Locate the cell with the specified text and output its (x, y) center coordinate. 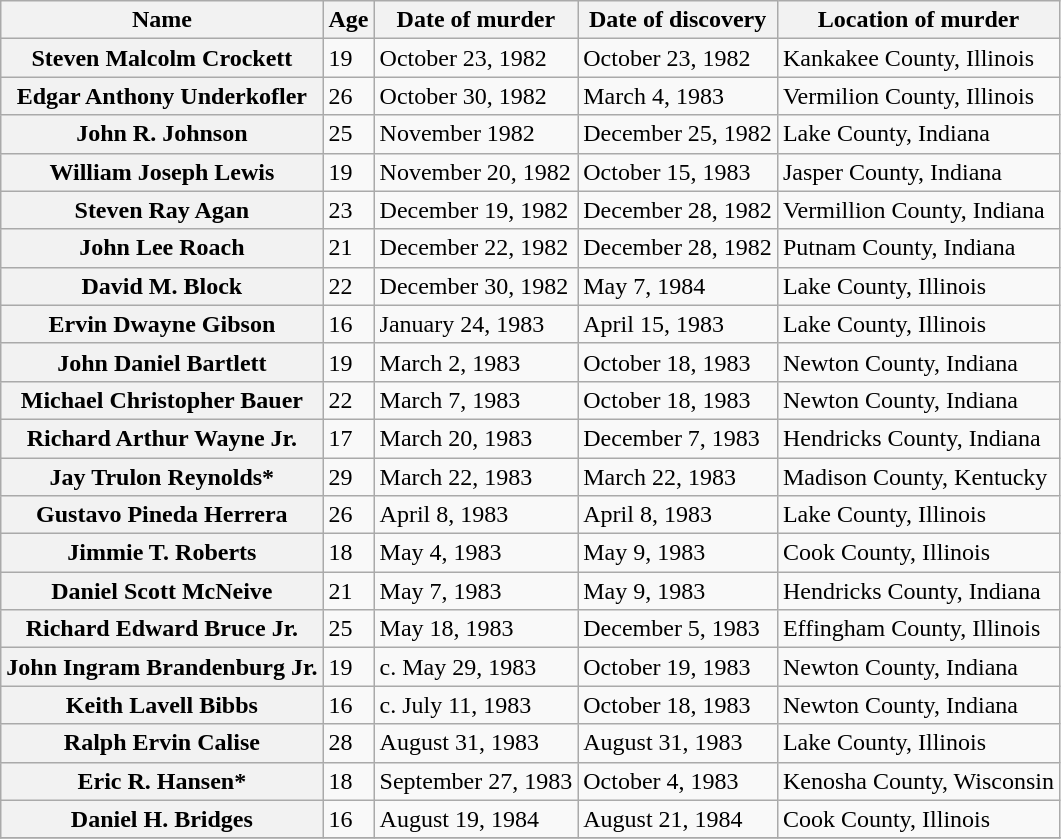
Kankakee County, Illinois (918, 58)
Eric R. Hansen* (162, 781)
Steven Ray Agan (162, 210)
29 (348, 477)
Richard Arthur Wayne Jr. (162, 438)
John R. Johnson (162, 134)
December 19, 1982 (476, 210)
April 15, 1983 (678, 324)
May 18, 1983 (476, 629)
Edgar Anthony Underkofler (162, 96)
Daniel H. Bridges (162, 819)
May 7, 1983 (476, 591)
August 19, 1984 (476, 819)
Kenosha County, Wisconsin (918, 781)
Keith Lavell Bibbs (162, 705)
Gustavo Pineda Herrera (162, 515)
Jasper County, Indiana (918, 172)
c. July 11, 1983 (476, 705)
September 27, 1983 (476, 781)
Steven Malcolm Crockett (162, 58)
August 21, 1984 (678, 819)
Jay Trulon Reynolds* (162, 477)
March 2, 1983 (476, 362)
December 25, 1982 (678, 134)
Location of murder (918, 20)
May 4, 1983 (476, 553)
John Ingram Brandenburg Jr. (162, 667)
October 19, 1983 (678, 667)
October 15, 1983 (678, 172)
December 7, 1983 (678, 438)
Putnam County, Indiana (918, 248)
November 1982 (476, 134)
John Lee Roach (162, 248)
Madison County, Kentucky (918, 477)
March 20, 1983 (476, 438)
Vermilion County, Illinois (918, 96)
Vermillion County, Indiana (918, 210)
Date of murder (476, 20)
William Joseph Lewis (162, 172)
Ervin Dwayne Gibson (162, 324)
Jimmie T. Roberts (162, 553)
March 4, 1983 (678, 96)
December 5, 1983 (678, 629)
March 7, 1983 (476, 400)
December 30, 1982 (476, 286)
23 (348, 210)
Michael Christopher Bauer (162, 400)
November 20, 1982 (476, 172)
Name (162, 20)
Lake County, Indiana (918, 134)
David M. Block (162, 286)
Ralph Ervin Calise (162, 743)
December 22, 1982 (476, 248)
October 30, 1982 (476, 96)
John Daniel Bartlett (162, 362)
Effingham County, Illinois (918, 629)
c. May 29, 1983 (476, 667)
28 (348, 743)
Age (348, 20)
17 (348, 438)
Date of discovery (678, 20)
May 7, 1984 (678, 286)
October 4, 1983 (678, 781)
Richard Edward Bruce Jr. (162, 629)
January 24, 1983 (476, 324)
Daniel Scott McNeive (162, 591)
